Output the (X, Y) coordinate of the center of the cell containing the given text.  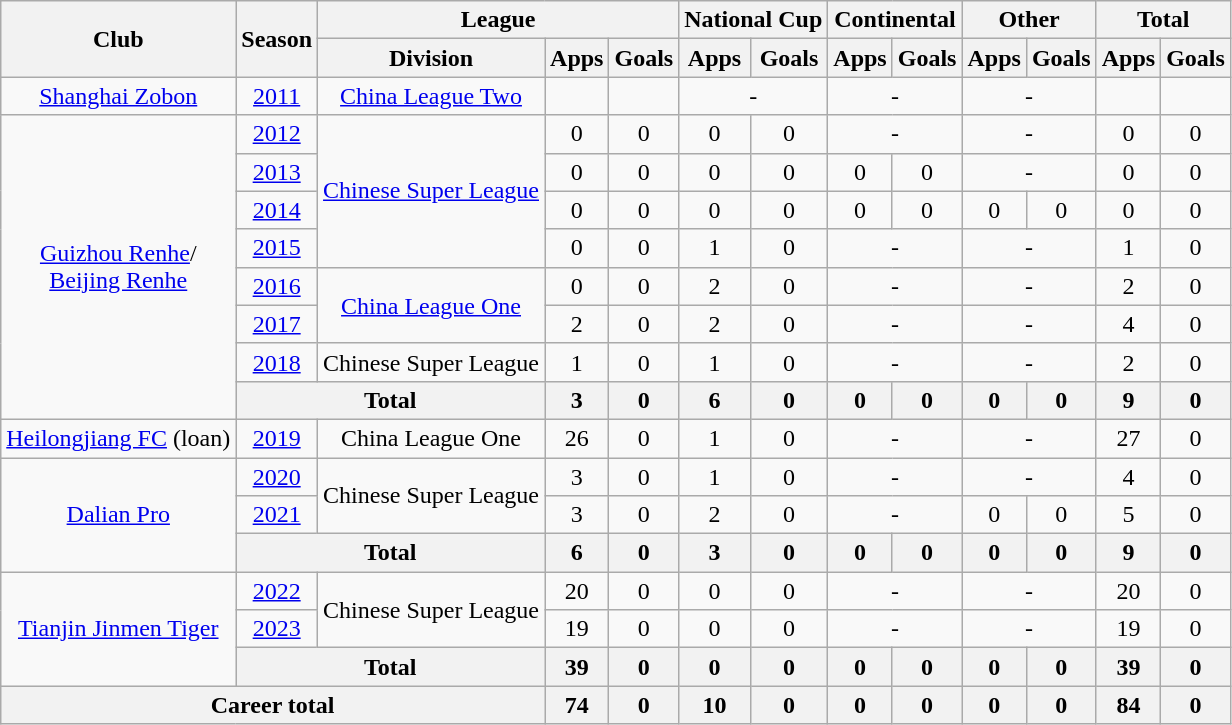
Dalian Pro (118, 515)
League (498, 20)
Career total (273, 705)
26 (577, 438)
2018 (277, 362)
Continental (895, 20)
Guizhou Renhe/Beijing Renhe (118, 267)
2015 (277, 248)
2014 (277, 210)
2011 (277, 96)
5 (1128, 515)
2022 (277, 591)
Heilongjiang FC (loan) (118, 438)
2017 (277, 324)
National Cup (754, 20)
10 (715, 705)
Other (1029, 20)
2013 (277, 172)
2023 (277, 629)
74 (577, 705)
84 (1128, 705)
Season (277, 39)
27 (1128, 438)
Division (432, 58)
2020 (277, 477)
2012 (277, 134)
2021 (277, 515)
Club (118, 39)
2019 (277, 438)
China League Two (432, 96)
Shanghai Zobon (118, 96)
2016 (277, 286)
Tianjin Jinmen Tiger (118, 629)
